Detect which cell encompasses the target text, then output its (x, y) center coordinate. 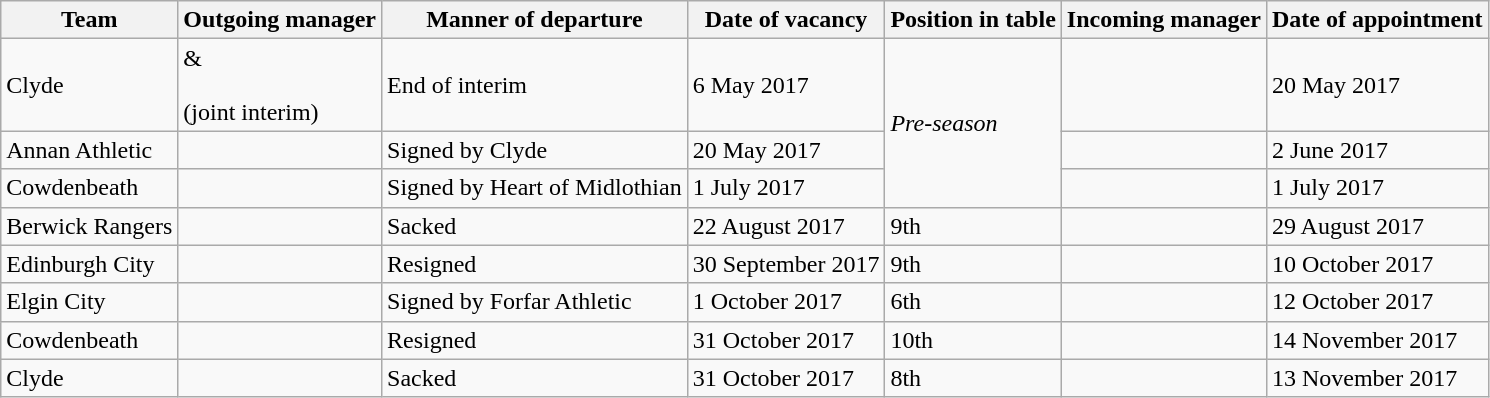
6 May 2017 (786, 85)
1 October 2017 (786, 302)
Signed by Clyde (535, 150)
Annan Athletic (90, 150)
14 November 2017 (1377, 340)
13 November 2017 (1377, 378)
22 August 2017 (786, 226)
6th (973, 302)
Date of appointment (1377, 20)
10th (973, 340)
Edinburgh City (90, 264)
End of interim (535, 85)
10 October 2017 (1377, 264)
& (joint interim) (280, 85)
Manner of departure (535, 20)
Position in table (973, 20)
8th (973, 378)
Date of vacancy (786, 20)
Outgoing manager (280, 20)
29 August 2017 (1377, 226)
Elgin City (90, 302)
2 June 2017 (1377, 150)
Berwick Rangers (90, 226)
Team (90, 20)
30 September 2017 (786, 264)
12 October 2017 (1377, 302)
Pre-season (973, 123)
Signed by Heart of Midlothian (535, 188)
Signed by Forfar Athletic (535, 302)
Incoming manager (1164, 20)
